Output the (x, y) coordinate of the center of the cell containing the given text.  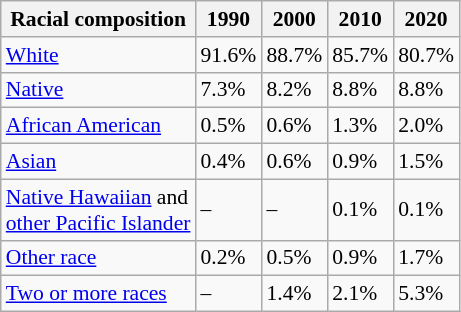
1.3% (360, 126)
5.3% (426, 294)
1.5% (426, 162)
African American (98, 126)
85.7% (360, 55)
2.0% (426, 126)
91.6% (228, 55)
Racial composition (98, 19)
0.2% (228, 258)
Asian (98, 162)
0.4% (228, 162)
2010 (360, 19)
Native (98, 90)
80.7% (426, 55)
88.7% (294, 55)
Two or more races (98, 294)
1.4% (294, 294)
1.7% (426, 258)
8.2% (294, 90)
2.1% (360, 294)
Native Hawaiian and other Pacific Islander (98, 210)
2000 (294, 19)
1990 (228, 19)
White (98, 55)
Other race (98, 258)
7.3% (228, 90)
2020 (426, 19)
